Scan for the cell matching the given text and deliver its (X, Y) coordinate at center. 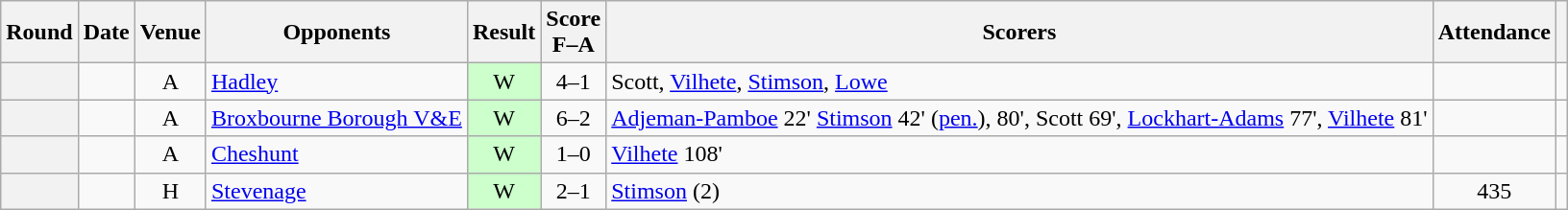
Result (503, 33)
2–1 (574, 191)
Cheshunt (336, 154)
Round (39, 33)
Scorers (1019, 33)
Adjeman-Pamboe 22' Stimson 42' (pen.), 80', Scott 69', Lockhart-Adams 77', Vilhete 81' (1019, 118)
1–0 (574, 154)
Stevenage (336, 191)
435 (1494, 191)
Venue (170, 33)
Broxbourne Borough V&E (336, 118)
Opponents (336, 33)
Vilhete 108' (1019, 154)
4–1 (574, 82)
6–2 (574, 118)
H (170, 191)
Scott, Vilhete, Stimson, Lowe (1019, 82)
ScoreF–A (574, 33)
Stimson (2) (1019, 191)
Attendance (1494, 33)
Date (106, 33)
Hadley (336, 82)
